Return [x, y] of the center of cell containing provided text 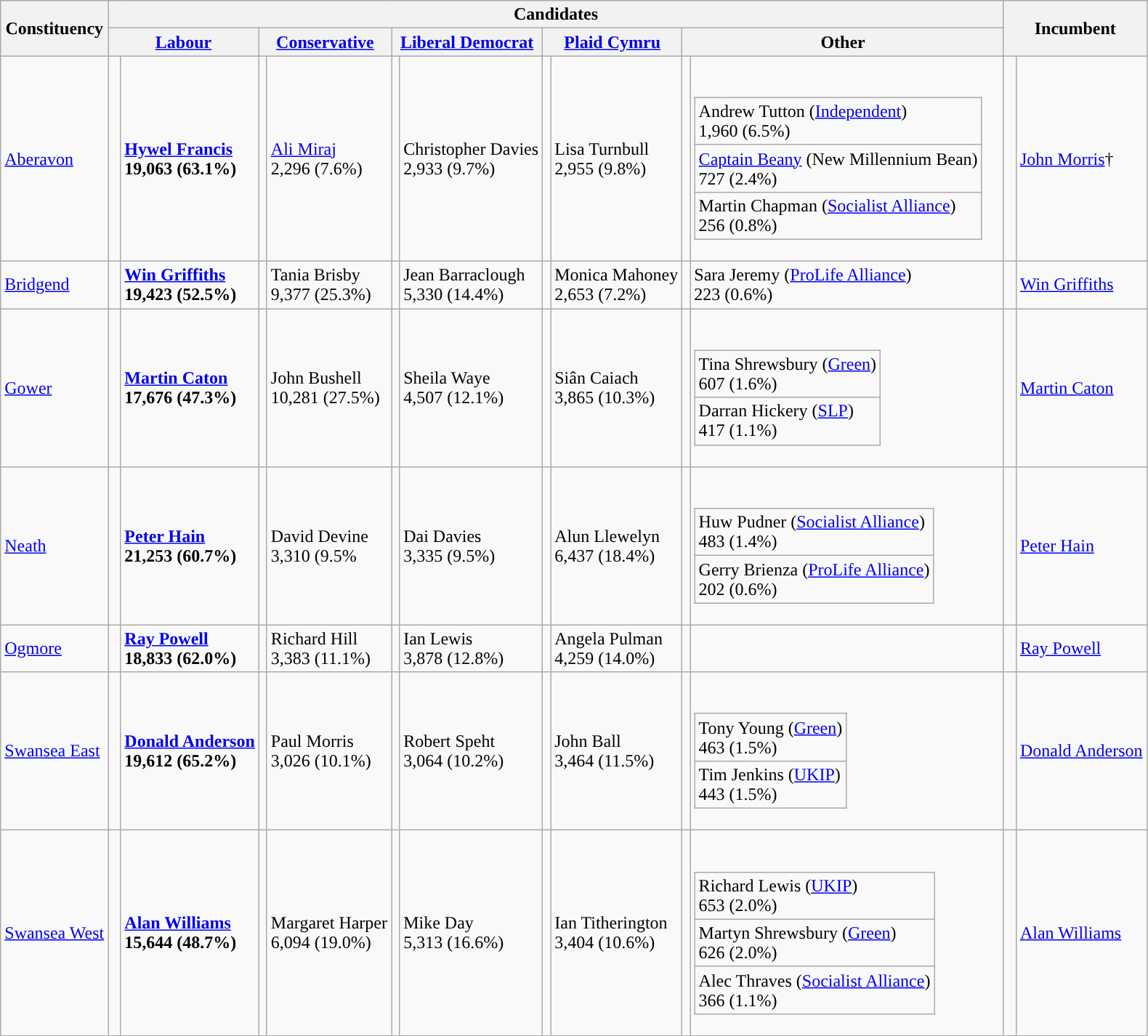
Other [843, 42]
Conservative [325, 42]
Peter Hain21,253 (60.7%) [190, 546]
Sheila Waye4,507 (12.1%) [471, 388]
Candidates [557, 15]
Ray Powell18,833 (62.0%) [190, 648]
Richard Hill3,383 (11.1%) [328, 648]
Donald Anderson [1081, 751]
Gower [54, 388]
Win Griffiths19,423 (52.5%) [190, 285]
Hywel Francis19,063 (63.1%) [190, 158]
David Devine3,310 (9.5% [328, 546]
Bridgend [54, 285]
Andrew Tutton (Independent)1,960 (6.5%) Captain Beany (New Millennium Bean)727 (2.4%) Martin Chapman (Socialist Alliance)256 (0.8%) [847, 158]
Siân Caiach3,865 (10.3%) [616, 388]
Win Griffiths [1081, 285]
Constituency [54, 28]
Martin Chapman (Socialist Alliance)256 (0.8%) [838, 215]
Martin Caton17,676 (47.3%) [190, 388]
Sara Jeremy (ProLife Alliance)223 (0.6%) [847, 285]
John Bushell10,281 (27.5%) [328, 388]
Swansea West [54, 933]
Paul Morris3,026 (10.1%) [328, 751]
Swansea East [54, 751]
Ogmore [54, 648]
Aberavon [54, 158]
Labour [184, 42]
John Morris† [1081, 158]
Martin Caton [1081, 388]
Darran Hickery (SLP)417 (1.1%) [788, 421]
Margaret Harper6,094 (19.0%) [328, 933]
Robert Speht3,064 (10.2%) [471, 751]
Jean Barraclough5,330 (14.4%) [471, 285]
Alun Llewelyn6,437 (18.4%) [616, 546]
Ray Powell [1081, 648]
Richard Lewis (UKIP)653 (2.0%) [814, 895]
Ali Miraj2,296 (7.6%) [328, 158]
Tony Young (Green)463 (1.5%) [770, 737]
Alec Thraves (Socialist Alliance)366 (1.1%) [814, 990]
Incumbent [1075, 28]
Ian Titherington3,404 (10.6%) [616, 933]
Huw Pudner (Socialist Alliance)483 (1.4%) [814, 532]
Mike Day5,313 (16.6%) [471, 933]
Tony Young (Green)463 (1.5%) Tim Jenkins (UKIP)443 (1.5%) [847, 751]
Monica Mahoney2,653 (7.2%) [616, 285]
Martyn Shrewsbury (Green)626 (2.0%) [814, 943]
Christopher Davies2,933 (9.7%) [471, 158]
Ian Lewis3,878 (12.8%) [471, 648]
Tim Jenkins (UKIP)443 (1.5%) [770, 785]
Liberal Democrat [467, 42]
Huw Pudner (Socialist Alliance)483 (1.4%) Gerry Brienza (ProLife Alliance)202 (0.6%) [847, 546]
Tina Shrewsbury (Green)607 (1.6%) Darran Hickery (SLP)417 (1.1%) [847, 388]
Dai Davies3,335 (9.5%) [471, 546]
John Ball3,464 (11.5%) [616, 751]
Plaid Cymru [613, 42]
Andrew Tutton (Independent)1,960 (6.5%) [838, 121]
Richard Lewis (UKIP)653 (2.0%) Martyn Shrewsbury (Green)626 (2.0%) Alec Thraves (Socialist Alliance)366 (1.1%) [847, 933]
Gerry Brienza (ProLife Alliance)202 (0.6%) [814, 580]
Angela Pulman4,259 (14.0%) [616, 648]
Tina Shrewsbury (Green)607 (1.6%) [788, 373]
Tania Brisby9,377 (25.3%) [328, 285]
Alan Williams [1081, 933]
Alan Williams15,644 (48.7%) [190, 933]
Captain Beany (New Millennium Bean)727 (2.4%) [838, 169]
Donald Anderson19,612 (65.2%) [190, 751]
Lisa Turnbull2,955 (9.8%) [616, 158]
Neath [54, 546]
Peter Hain [1081, 546]
